Pinpoint the cell where the given text exists, returning its [X, Y] midpoint coordinate. 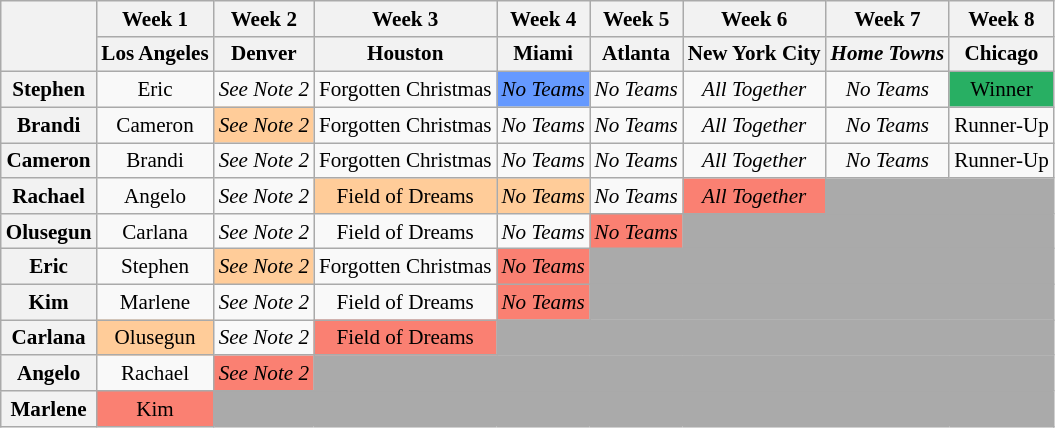
Week 8 [1002, 18]
Chicago [1002, 54]
Week 2 [264, 18]
Week 4 [544, 18]
Home Towns [888, 54]
Miami [544, 54]
Winner [1002, 90]
Houston [406, 54]
Denver [264, 54]
Week 1 [154, 18]
Week 5 [636, 18]
New York City [754, 54]
Atlanta [636, 54]
Week 3 [406, 18]
Los Angeles [154, 54]
Week 7 [888, 18]
Week 6 [754, 18]
